Output the [X, Y] coordinate of the center of the cell containing the given text.  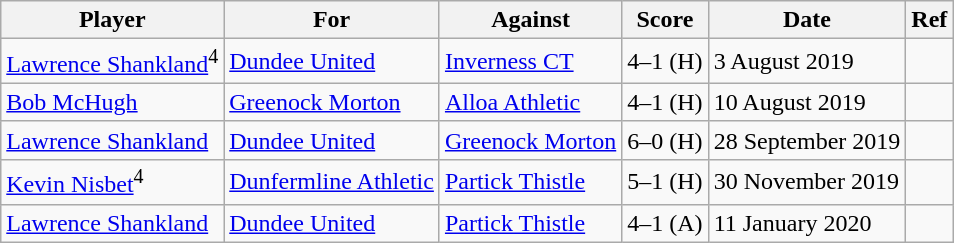
Kevin Nisbet4 [112, 182]
Against [530, 20]
For [332, 20]
Player [112, 20]
Bob McHugh [112, 102]
10 August 2019 [807, 102]
Lawrence Shankland4 [112, 62]
Score [665, 20]
Dunfermline Athletic [332, 182]
Date [807, 20]
11 January 2020 [807, 223]
Alloa Athletic [530, 102]
4–1 (A) [665, 223]
5–1 (H) [665, 182]
6–0 (H) [665, 140]
3 August 2019 [807, 62]
Ref [930, 20]
30 November 2019 [807, 182]
Inverness CT [530, 62]
28 September 2019 [807, 140]
